Find where the given text appears and provide that cell's center as (x, y) coordinate. 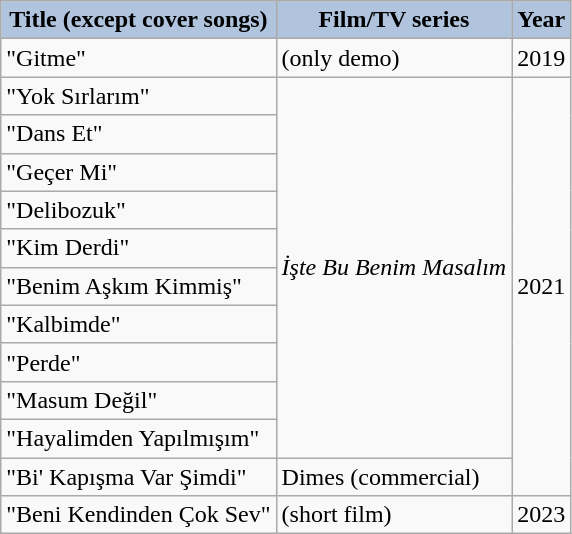
(short film) (394, 515)
2023 (542, 515)
"Dans Et" (138, 134)
"Geçer Mi" (138, 172)
"Yok Sırlarım" (138, 96)
2019 (542, 58)
"Kalbimde" (138, 324)
2021 (542, 286)
İşte Bu Benim Masalım (394, 268)
"Hayalimden Yapılmışım" (138, 438)
Film/TV series (394, 20)
(only demo) (394, 58)
"Masum Değil" (138, 400)
Title (except cover songs) (138, 20)
"Kim Derdi" (138, 248)
"Benim Aşkım Kimmiş" (138, 286)
"Delibozuk" (138, 210)
"Beni Kendinden Çok Sev" (138, 515)
Year (542, 20)
"Perde" (138, 362)
Dimes (commercial) (394, 477)
"Bi' Kapışma Var Şimdi" (138, 477)
"Gitme" (138, 58)
